Scan for the cell matching the given text and deliver its (x, y) coordinate at center. 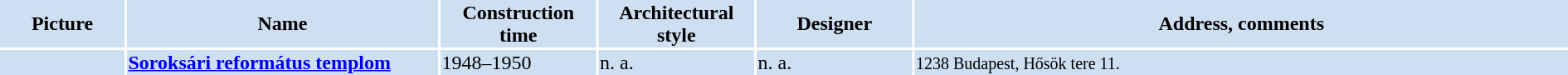
Soroksári református templom (282, 62)
1948–1950 (519, 62)
Name (282, 23)
Construction time (519, 23)
1238 Budapest, Hősök tere 11. (1241, 62)
Designer (835, 23)
Picture (62, 23)
Address, comments (1241, 23)
Architectural style (677, 23)
